Pinpoint the cell where the given text exists, returning its (x, y) midpoint coordinate. 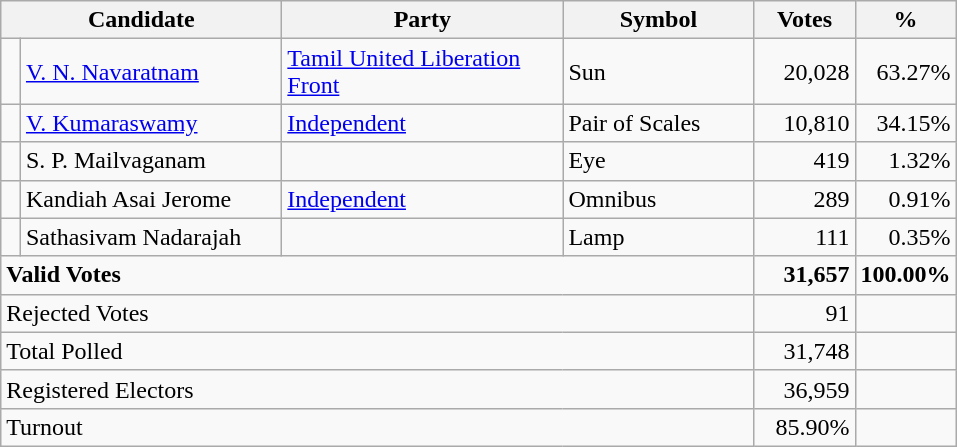
Party (422, 20)
Candidate (142, 20)
419 (804, 161)
31,748 (804, 351)
0.91% (906, 199)
34.15% (906, 123)
10,810 (804, 123)
Sathasivam Nadarajah (150, 237)
Sun (658, 72)
1.32% (906, 161)
Registered Electors (378, 389)
Symbol (658, 20)
Votes (804, 20)
V. Kumaraswamy (150, 123)
Turnout (378, 427)
100.00% (906, 275)
111 (804, 237)
V. N. Navaratnam (150, 72)
S. P. Mailvaganam (150, 161)
Valid Votes (378, 275)
Rejected Votes (378, 313)
91 (804, 313)
% (906, 20)
Eye (658, 161)
20,028 (804, 72)
Tamil United Liberation Front (422, 72)
85.90% (804, 427)
Pair of Scales (658, 123)
Total Polled (378, 351)
63.27% (906, 72)
0.35% (906, 237)
Kandiah Asai Jerome (150, 199)
289 (804, 199)
Lamp (658, 237)
36,959 (804, 389)
31,657 (804, 275)
Omnibus (658, 199)
